Scan for the cell matching the given text and deliver its (x, y) coordinate at center. 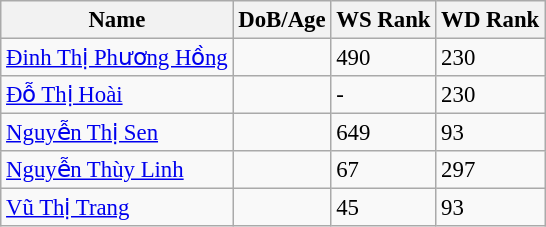
297 (490, 170)
67 (384, 170)
- (384, 95)
Nguyễn Thị Sen (117, 133)
WD Rank (490, 20)
Vũ Thị Trang (117, 208)
WS Rank (384, 20)
Nguyễn Thùy Linh (117, 170)
Đỗ Thị Hoài (117, 95)
649 (384, 133)
DoB/Age (282, 20)
Name (117, 20)
Đinh Thị Phương Hồng (117, 58)
45 (384, 208)
490 (384, 58)
